Search for the cell housing the specified text and yield its [X, Y] center coordinate. 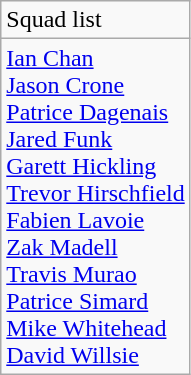
Squad list [96, 20]
